Output the (x, y) coordinate of the center of the cell containing the given text.  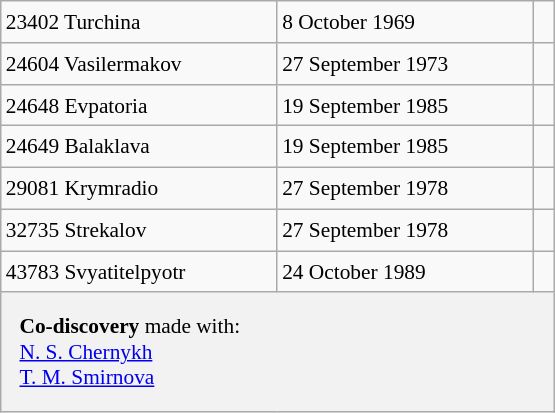
24604 Vasilermakov (139, 64)
24 October 1989 (406, 272)
32735 Strekalov (139, 230)
24649 Balaklava (139, 147)
8 October 1969 (406, 22)
24648 Evpatoria (139, 105)
43783 Svyatitelpyotr (139, 272)
29081 Krymradio (139, 189)
Co-discovery made with: N. S. Chernykh T. M. Smirnova (278, 352)
23402 Turchina (139, 22)
27 September 1973 (406, 64)
